Return the [x, y] coordinate for the center point of the cell that contains the specified text.  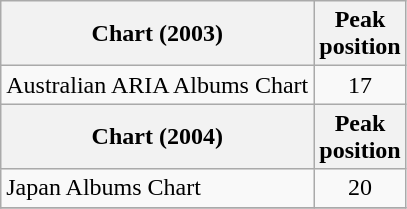
Chart (2003) [158, 34]
Japan Albums Chart [158, 188]
17 [360, 85]
20 [360, 188]
Australian ARIA Albums Chart [158, 85]
Chart (2004) [158, 136]
